Detect which cell encompasses the target text, then output its [X, Y] center coordinate. 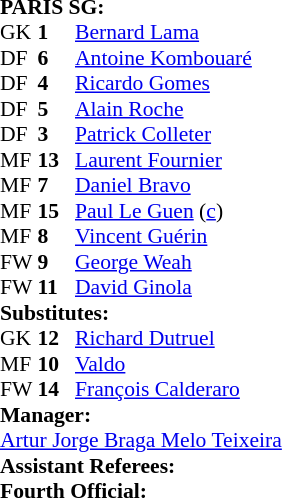
Patrick Colleter [178, 135]
David Ginola [178, 287]
12 [57, 339]
11 [57, 287]
François Calderaro [178, 389]
Antoine Kombouaré [178, 58]
8 [57, 237]
6 [57, 58]
Laurent Fournier [178, 160]
14 [57, 389]
Ricardo Gomes [178, 83]
Paul Le Guen (c) [178, 211]
9 [57, 262]
George Weah [178, 262]
10 [57, 364]
1 [57, 33]
Vincent Guérin [178, 237]
5 [57, 109]
Valdo [178, 364]
4 [57, 83]
Alain Roche [178, 109]
Richard Dutruel [178, 339]
Bernard Lama [178, 33]
3 [57, 135]
Manager: [141, 415]
7 [57, 185]
13 [57, 160]
Substitutes: [141, 313]
15 [57, 211]
Daniel Bravo [178, 185]
